Capture the cell that displays the provided text and extract its [X, Y] central coordinate. 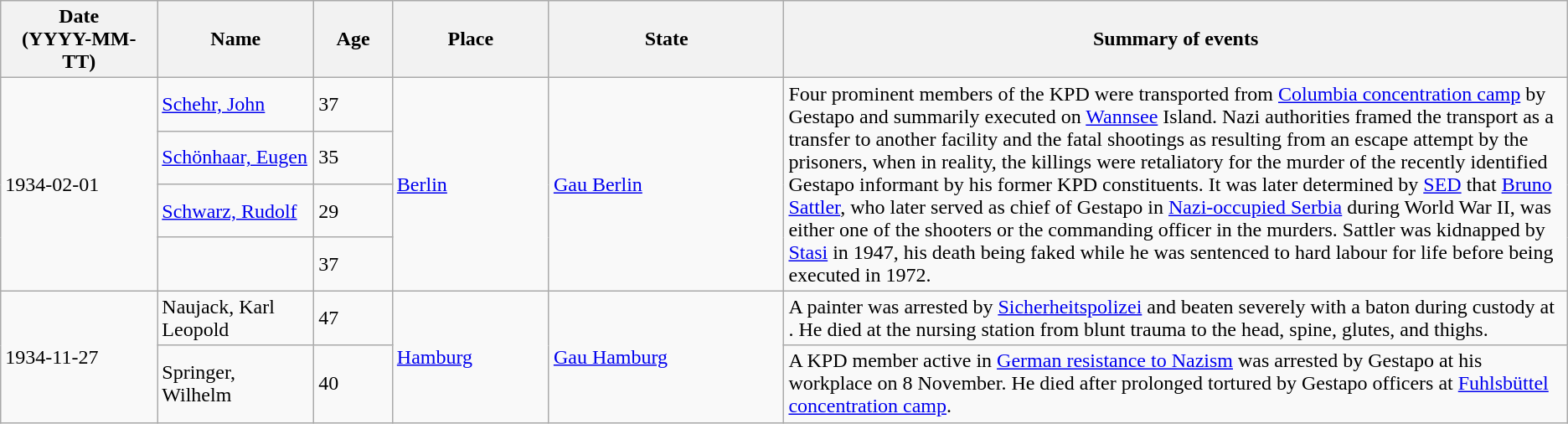
Date(YYYY-MM-TT) [79, 39]
Berlin [471, 184]
1934-11-27 [79, 357]
47 [353, 318]
Place [471, 39]
35 [353, 158]
40 [353, 384]
Summary of events [1176, 39]
Schwarz, Rudolf [236, 211]
Name [236, 39]
Naujack, Karl Leopold [236, 318]
29 [353, 211]
Schehr, John [236, 105]
Hamburg [471, 357]
1934-02-01 [79, 184]
Age [353, 39]
Gau Berlin [667, 184]
Springer, Wilhelm [236, 384]
State [667, 39]
Gau Hamburg [667, 357]
Schönhaar, Eugen [236, 158]
